Find where the given text appears and provide that cell's center as (X, Y) coordinate. 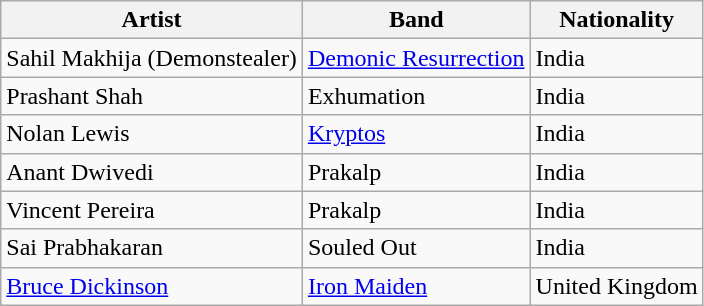
Artist (152, 20)
Vincent Pereira (152, 210)
United Kingdom (616, 286)
Nationality (616, 20)
Exhumation (416, 96)
Iron Maiden (416, 286)
Kryptos (416, 134)
Bruce Dickinson (152, 286)
Nolan Lewis (152, 134)
Demonic Resurrection (416, 58)
Anant Dwivedi (152, 172)
Band (416, 20)
Souled Out (416, 248)
Sai Prabhakaran (152, 248)
Sahil Makhija (Demonstealer) (152, 58)
Prashant Shah (152, 96)
